Return (X, Y) of the center of cell containing provided text 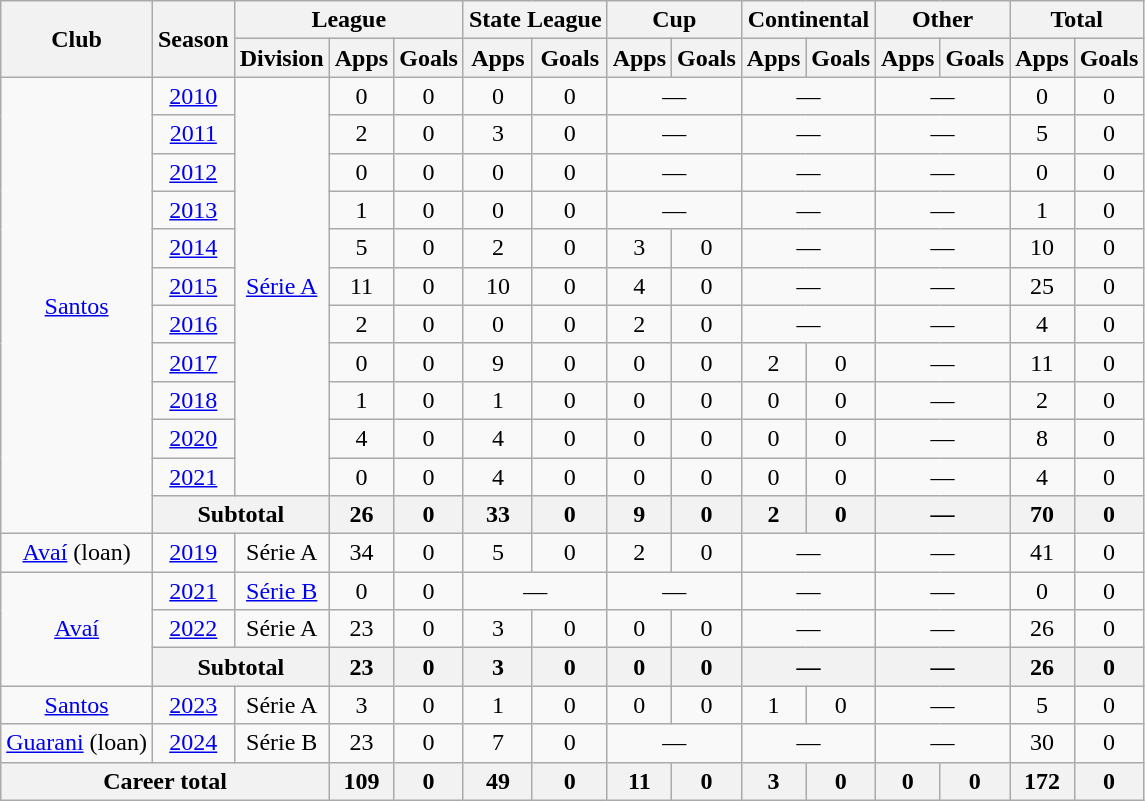
41 (1042, 553)
Club (77, 39)
2024 (193, 743)
172 (1042, 781)
2010 (193, 96)
Division (282, 58)
109 (361, 781)
2023 (193, 705)
2019 (193, 553)
2013 (193, 210)
25 (1042, 286)
League (348, 20)
33 (498, 515)
Continental (808, 20)
2016 (193, 324)
Season (193, 39)
70 (1042, 515)
Cup (674, 20)
2014 (193, 248)
Guarani (loan) (77, 743)
2022 (193, 629)
2011 (193, 134)
34 (361, 553)
2017 (193, 362)
8 (1042, 438)
Total (1077, 20)
2018 (193, 400)
Career total (165, 781)
49 (498, 781)
State League (535, 20)
Avaí (77, 629)
7 (498, 743)
Avaí (loan) (77, 553)
2020 (193, 438)
30 (1042, 743)
2015 (193, 286)
Other (943, 20)
2012 (193, 172)
